Search for the cell housing the specified text and yield its [x, y] center coordinate. 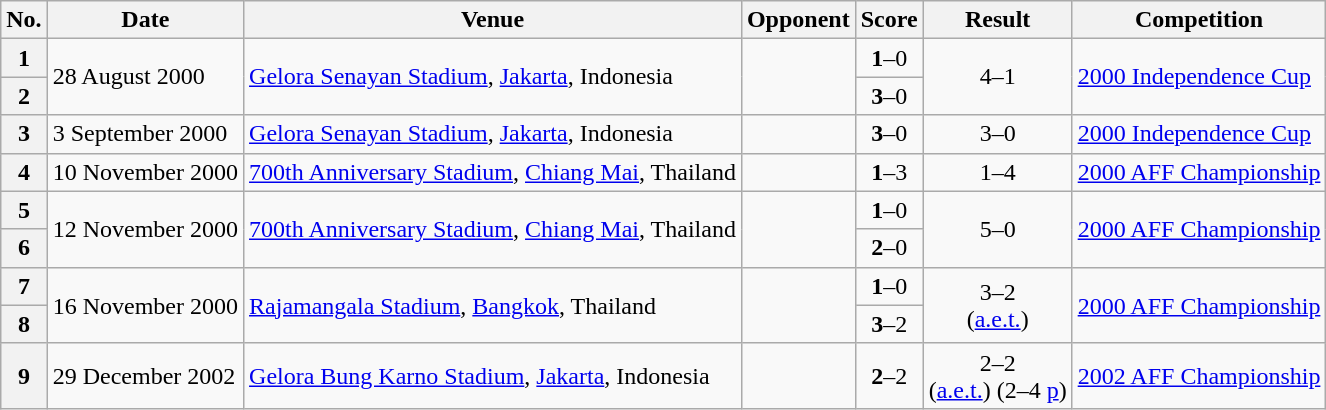
Opponent [798, 20]
Venue [493, 20]
8 [24, 324]
16 November 2000 [145, 305]
7 [24, 286]
Competition [1199, 20]
6 [24, 248]
12 November 2000 [145, 229]
3–2(a.e.t.) [998, 305]
3 [24, 134]
1–4 [998, 172]
9 [24, 376]
1 [24, 58]
2–2 [889, 376]
3–2 [889, 324]
28 August 2000 [145, 77]
Gelora Bung Karno Stadium, Jakarta, Indonesia [493, 376]
5 [24, 210]
Result [998, 20]
No. [24, 20]
29 December 2002 [145, 376]
Date [145, 20]
Score [889, 20]
3 September 2000 [145, 134]
4 [24, 172]
1–3 [889, 172]
10 November 2000 [145, 172]
2–2(a.e.t.) (2–4 p) [998, 376]
Rajamangala Stadium, Bangkok, Thailand [493, 305]
2002 AFF Championship [1199, 376]
2 [24, 96]
2–0 [889, 248]
4–1 [998, 77]
5–0 [998, 229]
